Extract the [X, Y] coordinate from the center of the cell holding the provided text.  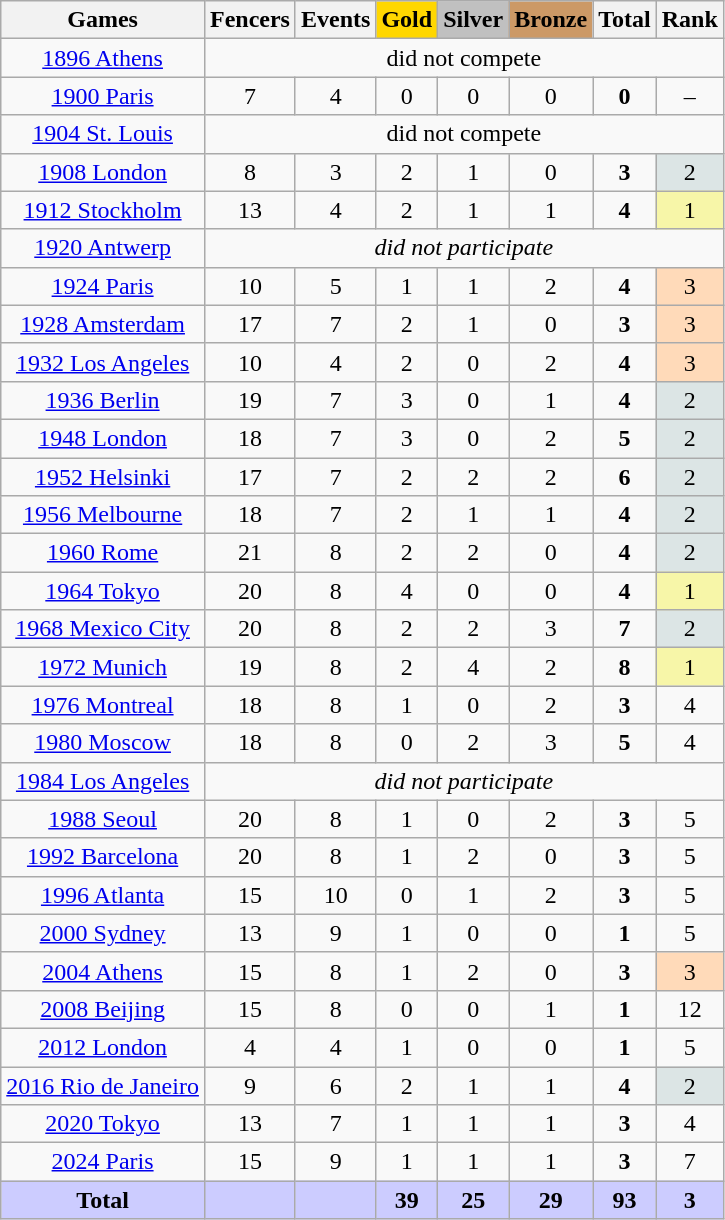
1988 Seoul [103, 819]
39 [407, 1200]
2016 Rio de Janeiro [103, 1085]
Events [335, 20]
2020 Tokyo [103, 1124]
– [690, 96]
Bronze [551, 20]
1908 London [103, 172]
1900 Paris [103, 96]
93 [625, 1200]
25 [474, 1200]
1992 Barcelona [103, 857]
1976 Montreal [103, 705]
1968 Mexico City [103, 629]
1924 Paris [103, 286]
2000 Sydney [103, 933]
1980 Moscow [103, 743]
1904 St. Louis [103, 134]
2024 Paris [103, 1162]
1948 London [103, 438]
Games [103, 20]
Gold [407, 20]
1920 Antwerp [103, 248]
1996 Atlanta [103, 895]
21 [250, 553]
1984 Los Angeles [103, 781]
12 [690, 1009]
Fencers [250, 20]
Rank [690, 20]
1964 Tokyo [103, 591]
2012 London [103, 1047]
1912 Stockholm [103, 210]
2008 Beijing [103, 1009]
1932 Los Angeles [103, 362]
2004 Athens [103, 971]
1928 Amsterdam [103, 324]
1896 Athens [103, 58]
1952 Helsinki [103, 477]
29 [551, 1200]
1960 Rome [103, 553]
Silver [474, 20]
1936 Berlin [103, 400]
1972 Munich [103, 667]
1956 Melbourne [103, 515]
